Capture the cell that displays the provided text and extract its [X, Y] central coordinate. 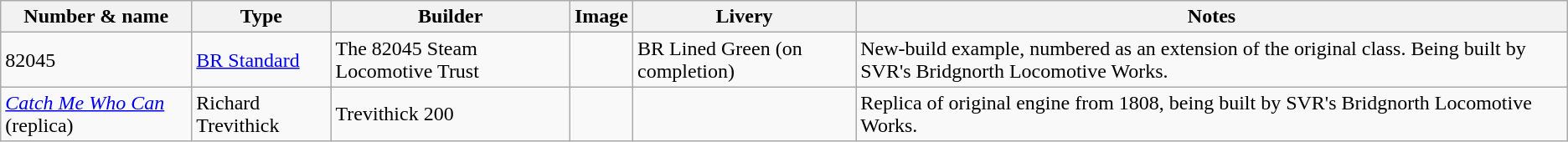
Richard Trevithick [261, 114]
Trevithick 200 [451, 114]
The 82045 Steam Locomotive Trust [451, 60]
Number & name [96, 17]
Catch Me Who Can (replica) [96, 114]
Image [601, 17]
Livery [745, 17]
Type [261, 17]
82045 [96, 60]
Builder [451, 17]
Replica of original engine from 1808, being built by SVR's Bridgnorth Locomotive Works. [1212, 114]
BR Standard [261, 60]
BR Lined Green (on completion) [745, 60]
New-build example, numbered as an extension of the original class. Being built by SVR's Bridgnorth Locomotive Works. [1212, 60]
Notes [1212, 17]
